Identify which cell holds the provided text, then report its (x, y) central coordinate. 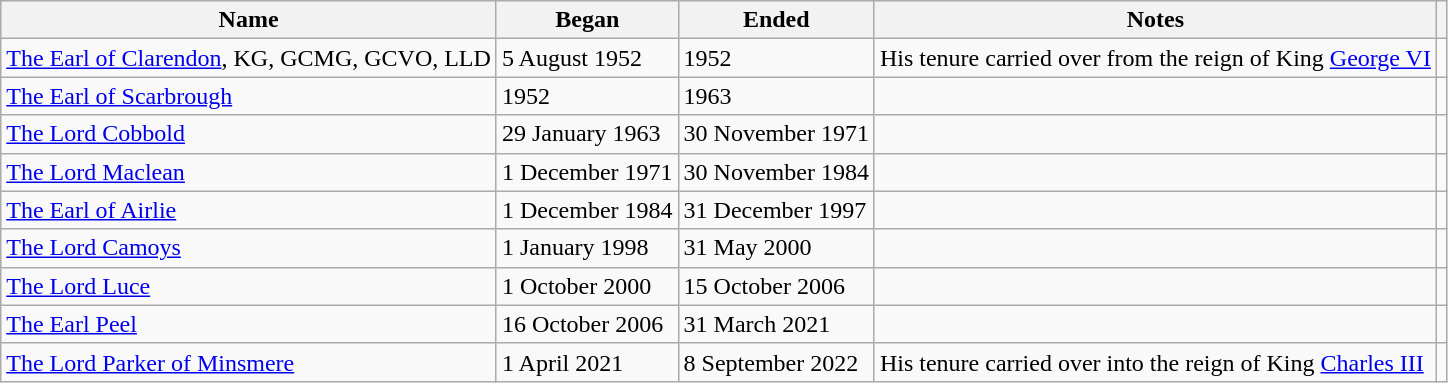
31 December 1997 (776, 210)
31 May 2000 (776, 248)
Began (587, 20)
The Earl of Scarbrough (249, 96)
The Lord Parker of Minsmere (249, 362)
1 December 1984 (587, 210)
1 April 2021 (587, 362)
5 August 1952 (587, 58)
31 March 2021 (776, 324)
His tenure carried over from the reign of King George VI (1155, 58)
His tenure carried over into the reign of King Charles III (1155, 362)
Name (249, 20)
The Lord Maclean (249, 172)
Notes (1155, 20)
The Lord Luce (249, 286)
15 October 2006 (776, 286)
Ended (776, 20)
30 November 1984 (776, 172)
16 October 2006 (587, 324)
The Earl Peel (249, 324)
The Lord Camoys (249, 248)
1 January 1998 (587, 248)
29 January 1963 (587, 134)
30 November 1971 (776, 134)
8 September 2022 (776, 362)
1 December 1971 (587, 172)
1 October 2000 (587, 286)
The Earl of Clarendon, KG, GCMG, GCVO, LLD (249, 58)
The Lord Cobbold (249, 134)
The Earl of Airlie (249, 210)
1963 (776, 96)
